Determine the (x, y) coordinate at the center of the cell enclosing the given text.  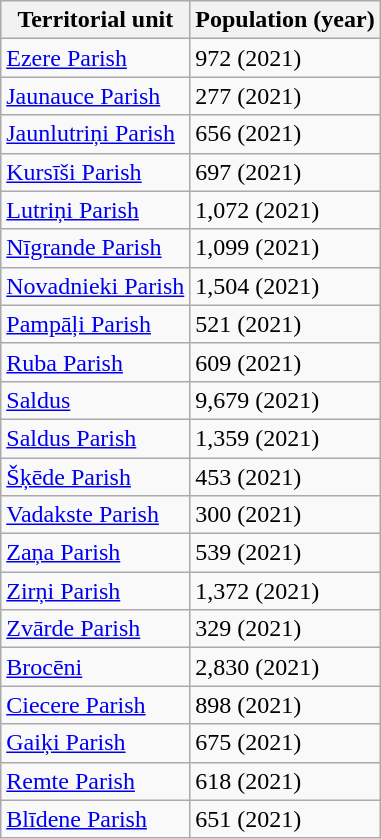
2,830 (2021) (285, 667)
Jaunlutriņi Parish (96, 134)
Ruba Parish (96, 362)
Zvārde Parish (96, 629)
675 (2021) (285, 743)
1,504 (2021) (285, 286)
329 (2021) (285, 629)
Novadnieki Parish (96, 286)
Population (year) (285, 20)
1,372 (2021) (285, 591)
Blīdene Parish (96, 819)
618 (2021) (285, 781)
Territorial unit (96, 20)
Kursīši Parish (96, 172)
Brocēni (96, 667)
Ciecere Parish (96, 705)
539 (2021) (285, 553)
Nīgrande Parish (96, 248)
Jaunauce Parish (96, 96)
453 (2021) (285, 477)
609 (2021) (285, 362)
Zirņi Parish (96, 591)
656 (2021) (285, 134)
9,679 (2021) (285, 400)
277 (2021) (285, 96)
898 (2021) (285, 705)
Vadakste Parish (96, 515)
Zaņa Parish (96, 553)
Saldus Parish (96, 438)
Saldus (96, 400)
697 (2021) (285, 172)
300 (2021) (285, 515)
1,359 (2021) (285, 438)
1,099 (2021) (285, 248)
Šķēde Parish (96, 477)
972 (2021) (285, 58)
Ezere Parish (96, 58)
1,072 (2021) (285, 210)
Pampāļi Parish (96, 324)
Remte Parish (96, 781)
Lutriņi Parish (96, 210)
651 (2021) (285, 819)
521 (2021) (285, 324)
Gaiķi Parish (96, 743)
